Locate the cell with the specified text and output its (x, y) center coordinate. 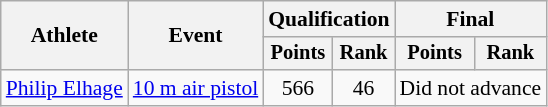
Did not advance (471, 88)
46 (364, 88)
Event (196, 36)
Athlete (64, 36)
Philip Elhage (64, 88)
10 m air pistol (196, 88)
Final (471, 19)
Qualification (328, 19)
566 (298, 88)
